Return (x, y) of the center of cell containing provided text 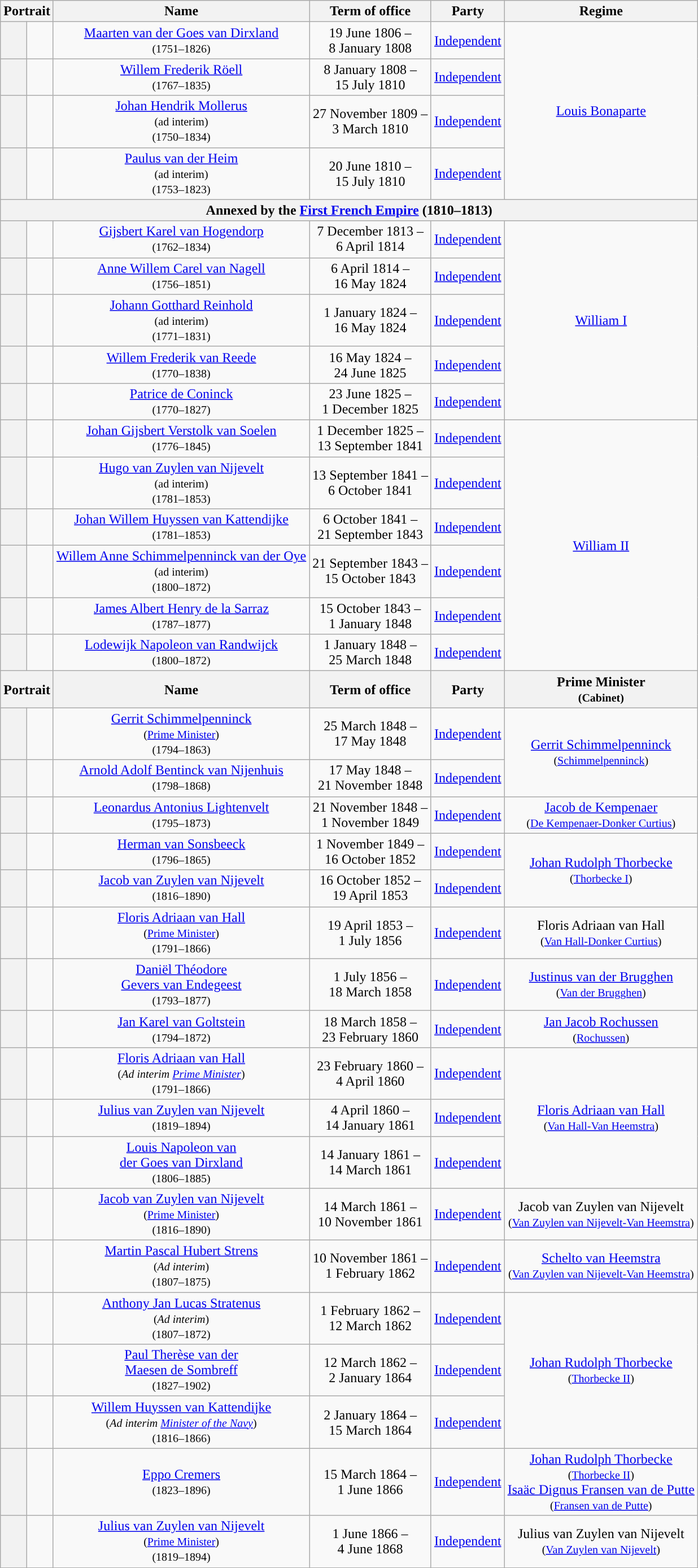
Paulus van der Heim (ad interim) (1753–1823) (181, 173)
4 April 1860 – 14 January 1861 (370, 1117)
Schelto van Heemstra (Van Zuylen van Nijevelt-Van Heemstra) (601, 1266)
Willem Frederik Röell (1767–1835) (181, 77)
1 November 1849 – 16 October 1852 (370, 852)
1 January 1848 – 25 March 1848 (370, 653)
Leonardus Antonius Lightenvelt (1795–1873) (181, 815)
Jacob de Kempenaer (De Kempenaer-Donker Curtius) (601, 815)
8 January 1808 – 15 July 1810 (370, 77)
1 December 1825 – 13 September 1841 (370, 438)
Floris Adriaan van Hall (Ad interim Prime Minister) (1791–1866) (181, 1073)
21 November 1848 – 1 November 1849 (370, 815)
10 November 1861 – 1 February 1862 (370, 1266)
Floris Adriaan van Hall (Prime Minister) (1791–1866) (181, 933)
Patrice de Coninck (1770–1827) (181, 401)
15 October 1843 – 1 January 1848 (370, 616)
Prime Minister (Cabinet) (601, 689)
Julius van Zuylen van Nijevelt (1819–1894) (181, 1117)
Julius van Zuylen van Nijevelt (Prime Minister) (1819–1894) (181, 1541)
Hugo van Zuylen van Nijevelt (ad interim) (1781–1853) (181, 482)
Eppo Cremers (1823–1896) (181, 1482)
Maarten van der Goes van Dirxland (1751–1826) (181, 41)
20 June 1810 – 15 July 1810 (370, 173)
Jacob van Zuylen van Nijevelt (Prime Minister) (1816–1890) (181, 1214)
16 May 1824 – 24 June 1825 (370, 365)
1 June 1866 – 4 June 1868 (370, 1541)
Johan Hendrik Mollerus (ad interim) (1750–1834) (181, 121)
Jan Karel van Goltstein (1794–1872) (181, 1029)
12 March 1862 – 2 January 1864 (370, 1370)
6 April 1814 – 16 May 1824 (370, 276)
Johan Rudolph Thorbecke (Thorbecke II) Isaäc Dignus Fransen van de Putte (Fransen van de Putte) (601, 1482)
Johan Gijsbert Verstolk van Soelen (1776–1845) (181, 438)
Lodewijk Napoleon van Randwijck (1800–1872) (181, 653)
William I (601, 320)
2 January 1864 – 15 March 1864 (370, 1422)
15 March 1864 – 1 June 1866 (370, 1482)
Gijsbert Karel van Hogendorp (1762–1834) (181, 239)
Herman van Sonsbeeck (1796–1865) (181, 852)
14 March 1861 – 10 November 1861 (370, 1214)
Johan Willem Huyssen van Kattendijke (1781–1853) (181, 528)
Johann Gotthard Reinhold (ad interim) (1771–1831) (181, 320)
7 December 1813 – 6 April 1814 (370, 239)
Jacob van Zuylen van Nijevelt (1816–1890) (181, 888)
Willem Frederik van Reede (1770–1838) (181, 365)
Jan Jacob Rochussen (Rochussen) (601, 1029)
16 October 1852 – 19 April 1853 (370, 888)
18 March 1858 – 23 February 1860 (370, 1029)
Gerrit Schimmelpenninck (Prime Minister) (1794–1863) (181, 734)
Louis Bonaparte (601, 111)
14 January 1861 – 14 March 1861 (370, 1162)
19 June 1806 – 8 January 1808 (370, 41)
Willem Anne Schimmelpenninck van der Oye (ad interim) (1800–1872) (181, 572)
Regime (601, 11)
23 June 1825 – 1 December 1825 (370, 401)
Johan Rudolph Thorbecke (Thorbecke II) (601, 1370)
Julius van Zuylen van Nijevelt (Van Zuylen van Nijevelt) (601, 1541)
25 March 1848 – 17 May 1848 (370, 734)
17 May 1848 – 21 November 1848 (370, 778)
Louis Napoleon van der Goes van Dirxland (1806–1885) (181, 1162)
Gerrit Schimmelpenninck (Schimmelpenninck) (601, 752)
27 November 1809 – 3 March 1810 (370, 121)
Johan Rudolph Thorbecke (Thorbecke I) (601, 870)
23 February 1860 – 4 April 1860 (370, 1073)
William II (601, 545)
1 July 1856 – 18 March 1858 (370, 985)
1 February 1862 – 12 March 1862 (370, 1318)
Annexed by the First French Empire (1810–1813) (349, 210)
21 September 1843 – 15 October 1843 (370, 572)
6 October 1841 – 21 September 1843 (370, 528)
Anne Willem Carel van Nagell (1756–1851) (181, 276)
Anthony Jan Lucas Stratenus (Ad interim) (1807–1872) (181, 1318)
Martin Pascal Hubert Strens (Ad interim) (1807–1875) (181, 1266)
13 September 1841 – 6 October 1841 (370, 482)
Floris Adriaan van Hall (Van Hall-Van Heemstra) (601, 1117)
James Albert Henry de la Sarraz (1787–1877) (181, 616)
19 April 1853 – 1 July 1856 (370, 933)
Justinus van der Brugghen (Van der Brugghen) (601, 985)
Floris Adriaan van Hall (Van Hall-Donker Curtius) (601, 933)
Daniël Théodore Gevers van Endegeest (1793–1877) (181, 985)
Paul Therèse van der Maesen de Sombreff (1827–1902) (181, 1370)
Arnold Adolf Bentinck van Nijenhuis (1798–1868) (181, 778)
Jacob van Zuylen van Nijevelt (Van Zuylen van Nijevelt-Van Heemstra) (601, 1214)
1 January 1824 – 16 May 1824 (370, 320)
Willem Huyssen van Kattendijke (Ad interim Minister of the Navy) (1816–1866) (181, 1422)
